Locate the cell with the specified text and output its [x, y] center coordinate. 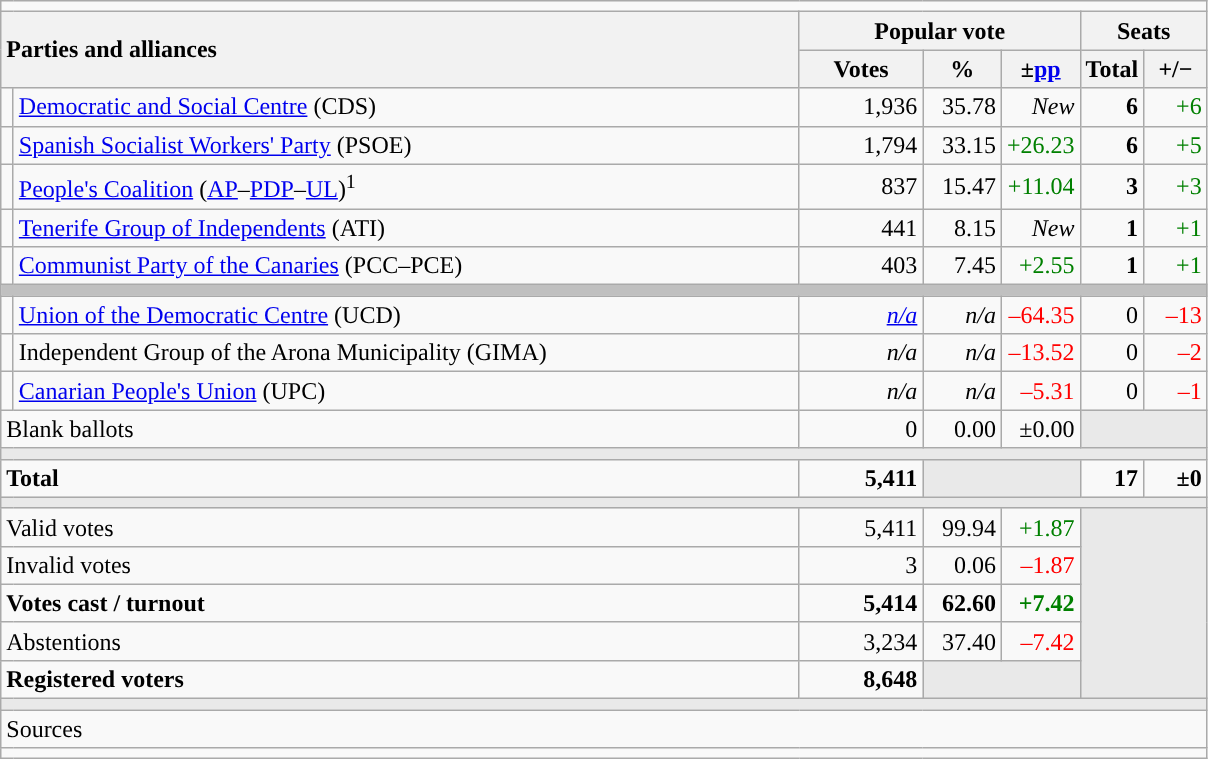
Parties and alliances [400, 50]
+7.42 [1040, 603]
+5 [1176, 145]
+2.55 [1040, 266]
–2 [1176, 353]
Union of the Democratic Centre (UCD) [406, 315]
8,648 [861, 679]
People's Coalition (AP–PDP–UL)1 [406, 186]
Popular vote [940, 31]
Votes cast / turnout [400, 603]
Invalid votes [400, 565]
837 [861, 186]
Abstentions [400, 641]
+11.04 [1040, 186]
99.94 [962, 527]
7.45 [962, 266]
5,414 [861, 603]
Registered voters [400, 679]
–5.31 [1040, 391]
+/− [1176, 69]
403 [861, 266]
37.40 [962, 641]
62.60 [962, 603]
33.15 [962, 145]
±pp [1040, 69]
+3 [1176, 186]
15.47 [962, 186]
–13.52 [1040, 353]
Valid votes [400, 527]
1,794 [861, 145]
–64.35 [1040, 315]
0.00 [962, 429]
Independent Group of the Arona Municipality (GIMA) [406, 353]
17 [1112, 478]
Seats [1144, 31]
1,936 [861, 107]
Blank ballots [400, 429]
Sources [604, 729]
+6 [1176, 107]
Tenerife Group of Independents (ATI) [406, 228]
±0 [1176, 478]
–1 [1176, 391]
Communist Party of the Canaries (PCC–PCE) [406, 266]
Canarian People's Union (UPC) [406, 391]
3,234 [861, 641]
% [962, 69]
+26.23 [1040, 145]
+1.87 [1040, 527]
Democratic and Social Centre (CDS) [406, 107]
±0.00 [1040, 429]
8.15 [962, 228]
–13 [1176, 315]
Votes [861, 69]
35.78 [962, 107]
0.06 [962, 565]
Spanish Socialist Workers' Party (PSOE) [406, 145]
–1.87 [1040, 565]
441 [861, 228]
–7.42 [1040, 641]
